Capture the cell that displays the provided text and extract its [x, y] central coordinate. 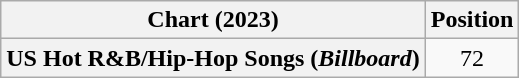
72 [472, 58]
US Hot R&B/Hip-Hop Songs (Billboard) [213, 58]
Chart (2023) [213, 20]
Position [472, 20]
